Search for the cell housing the specified text and yield its (x, y) center coordinate. 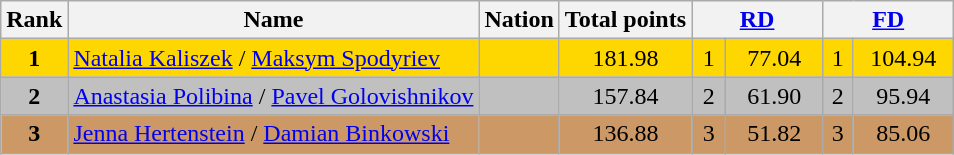
Total points (625, 20)
Rank (34, 20)
181.98 (625, 58)
RD (758, 20)
FD (888, 20)
Name (274, 20)
77.04 (774, 58)
51.82 (774, 134)
61.90 (774, 96)
Anastasia Polibina / Pavel Golovishnikov (274, 96)
104.94 (904, 58)
95.94 (904, 96)
136.88 (625, 134)
Jenna Hertenstein / Damian Binkowski (274, 134)
85.06 (904, 134)
Natalia Kaliszek / Maksym Spodyriev (274, 58)
157.84 (625, 96)
Nation (519, 20)
